Search for the cell housing the specified text and yield its (x, y) center coordinate. 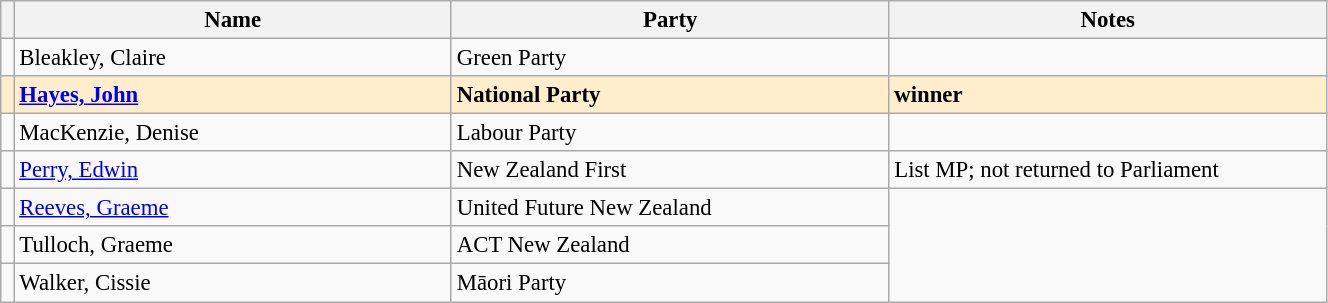
List MP; not returned to Parliament (1108, 170)
MacKenzie, Denise (232, 133)
Tulloch, Graeme (232, 245)
Walker, Cissie (232, 283)
National Party (670, 95)
Perry, Edwin (232, 170)
winner (1108, 95)
United Future New Zealand (670, 208)
Hayes, John (232, 95)
Green Party (670, 58)
Name (232, 20)
Party (670, 20)
Bleakley, Claire (232, 58)
Notes (1108, 20)
Labour Party (670, 133)
Reeves, Graeme (232, 208)
New Zealand First (670, 170)
ACT New Zealand (670, 245)
Māori Party (670, 283)
